Capture the cell that displays the provided text and extract its [X, Y] central coordinate. 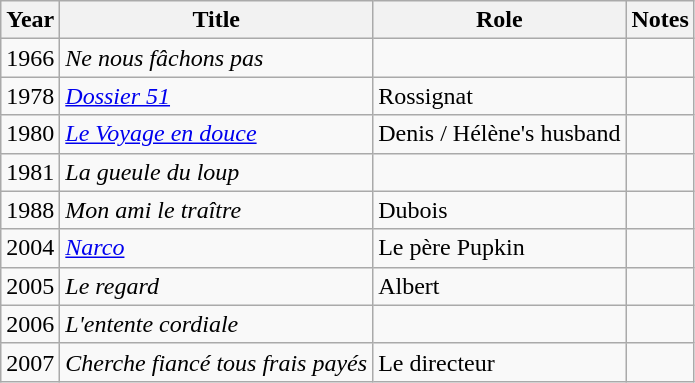
2005 [30, 286]
Le Voyage en douce [216, 134]
1978 [30, 96]
1980 [30, 134]
Dubois [500, 210]
Title [216, 20]
Ne nous fâchons pas [216, 58]
2004 [30, 248]
Year [30, 20]
2006 [30, 324]
Mon ami le traître [216, 210]
Le regard [216, 286]
La gueule du loup [216, 172]
L'entente cordiale [216, 324]
Role [500, 20]
Denis / Hélène's husband [500, 134]
1988 [30, 210]
Le père Pupkin [500, 248]
Notes [660, 20]
Dossier 51 [216, 96]
1981 [30, 172]
Cherche fiancé tous frais payés [216, 362]
2007 [30, 362]
Le directeur [500, 362]
Albert [500, 286]
Rossignat [500, 96]
1966 [30, 58]
Narco [216, 248]
